Scan for the cell matching the given text and deliver its (X, Y) coordinate at center. 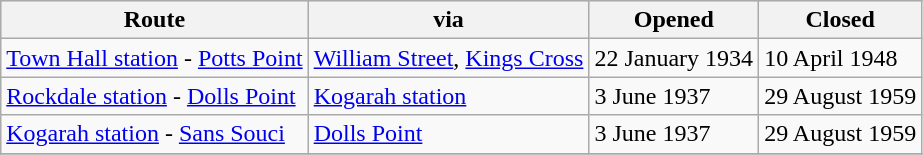
Kogarah station - Sans Souci (154, 134)
Rockdale station - Dolls Point (154, 96)
William Street, Kings Cross (448, 58)
Kogarah station (448, 96)
Opened (674, 20)
Closed (840, 20)
Town Hall station - Potts Point (154, 58)
10 April 1948 (840, 58)
Dolls Point (448, 134)
22 January 1934 (674, 58)
Route (154, 20)
via (448, 20)
